Find where the given text appears and provide that cell's center as (X, Y) coordinate. 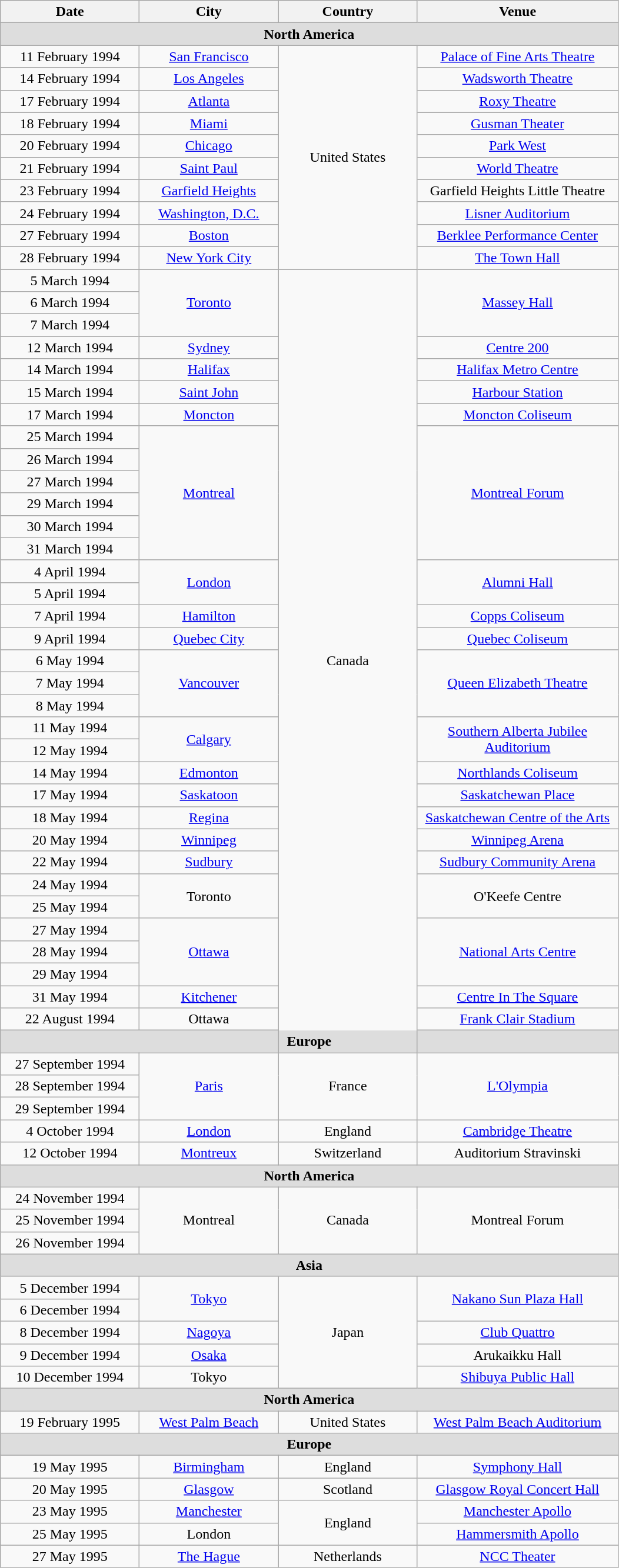
23 May 1995 (70, 1512)
27 March 1994 (70, 482)
Northlands Coliseum (518, 773)
31 May 1994 (70, 997)
27 February 1994 (70, 235)
27 September 1994 (70, 1064)
22 May 1994 (70, 862)
France (348, 1086)
Gusman Theater (518, 124)
Vancouver (209, 683)
Los Angeles (209, 79)
19 May 1995 (70, 1467)
Centre 200 (518, 348)
24 May 1994 (70, 885)
8 May 1994 (70, 706)
San Francisco (209, 56)
29 May 1994 (70, 974)
29 September 1994 (70, 1109)
Club Quattro (518, 1332)
Switzerland (348, 1153)
8 December 1994 (70, 1332)
Miami (209, 124)
Asia (309, 1265)
Hammersmith Apollo (518, 1534)
L'Olympia (518, 1086)
Paris (209, 1086)
27 May 1995 (70, 1556)
Montreux (209, 1153)
O'Keefe Centre (518, 896)
19 February 1995 (70, 1422)
26 March 1994 (70, 459)
28 May 1994 (70, 952)
Venue (518, 12)
Garfield Heights Little Theatre (518, 191)
Hamilton (209, 616)
10 December 1994 (70, 1377)
21 February 1994 (70, 168)
Roxy Theatre (518, 101)
World Theatre (518, 168)
Winnipeg Arena (518, 840)
20 May 1995 (70, 1489)
9 December 1994 (70, 1355)
Saskatchewan Centre of the Arts (518, 818)
Osaka (209, 1355)
28 February 1994 (70, 258)
Scotland (348, 1489)
Symphony Hall (518, 1467)
11 February 1994 (70, 56)
Boston (209, 235)
The Town Hall (518, 258)
18 May 1994 (70, 818)
Halifax Metro Centre (518, 370)
31 March 1994 (70, 549)
Edmonton (209, 773)
Saint Paul (209, 168)
5 April 1994 (70, 593)
6 December 1994 (70, 1310)
City (209, 12)
6 May 1994 (70, 661)
Massey Hall (518, 303)
17 March 1994 (70, 415)
Park West (518, 146)
4 October 1994 (70, 1131)
Kitchener (209, 997)
Sudbury Community Arena (518, 862)
Nagoya (209, 1332)
Manchester Apollo (518, 1512)
25 May 1995 (70, 1534)
Atlanta (209, 101)
24 February 1994 (70, 213)
Date (70, 12)
26 November 1994 (70, 1243)
Halifax (209, 370)
Washington, D.C. (209, 213)
Saskatoon (209, 795)
24 November 1994 (70, 1198)
12 May 1994 (70, 750)
12 October 1994 (70, 1153)
25 March 1994 (70, 437)
Shibuya Public Hall (518, 1377)
14 February 1994 (70, 79)
West Palm Beach Auditorium (518, 1422)
7 May 1994 (70, 683)
7 April 1994 (70, 616)
Auditorium Stravinski (518, 1153)
20 May 1994 (70, 840)
Copps Coliseum (518, 616)
Southern Alberta Jubilee Auditorium (518, 739)
Netherlands (348, 1556)
25 May 1994 (70, 907)
Moncton Coliseum (518, 415)
West Palm Beach (209, 1422)
25 November 1994 (70, 1220)
14 March 1994 (70, 370)
5 March 1994 (70, 281)
Garfield Heights (209, 191)
6 March 1994 (70, 303)
New York City (209, 258)
Glasgow (209, 1489)
Queen Elizabeth Theatre (518, 683)
Moncton (209, 415)
Cambridge Theatre (518, 1131)
Lisner Auditorium (518, 213)
28 September 1994 (70, 1086)
Winnipeg (209, 840)
Calgary (209, 739)
9 April 1994 (70, 638)
23 February 1994 (70, 191)
11 May 1994 (70, 728)
4 April 1994 (70, 571)
Berklee Performance Center (518, 235)
30 March 1994 (70, 526)
Frank Clair Stadium (518, 1019)
Birmingham (209, 1467)
Harbour Station (518, 392)
Saskatchewan Place (518, 795)
Nakano Sun Plaza Hall (518, 1299)
14 May 1994 (70, 773)
15 March 1994 (70, 392)
Country (348, 12)
Wadsworth Theatre (518, 79)
Palace of Fine Arts Theatre (518, 56)
Chicago (209, 146)
Quebec Coliseum (518, 638)
29 March 1994 (70, 504)
22 August 1994 (70, 1019)
National Arts Centre (518, 952)
Sudbury (209, 862)
NCC Theater (518, 1556)
Regina (209, 818)
7 March 1994 (70, 325)
Manchester (209, 1512)
The Hague (209, 1556)
Quebec City (209, 638)
17 May 1994 (70, 795)
18 February 1994 (70, 124)
Arukaikku Hall (518, 1355)
20 February 1994 (70, 146)
5 December 1994 (70, 1287)
Saint John (209, 392)
Centre In The Square (518, 997)
Sydney (209, 348)
Japan (348, 1332)
27 May 1994 (70, 929)
12 March 1994 (70, 348)
17 February 1994 (70, 101)
Alumni Hall (518, 582)
Glasgow Royal Concert Hall (518, 1489)
